Determine the (X, Y) coordinate at the center of the cell enclosing the given text.  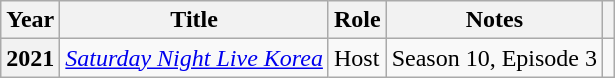
Notes (494, 20)
Season 10, Episode 3 (494, 58)
Saturday Night Live Korea (194, 58)
Title (194, 20)
Host (357, 58)
2021 (30, 58)
Role (357, 20)
Year (30, 20)
